Output the (X, Y) coordinate of the center of the cell containing the given text.  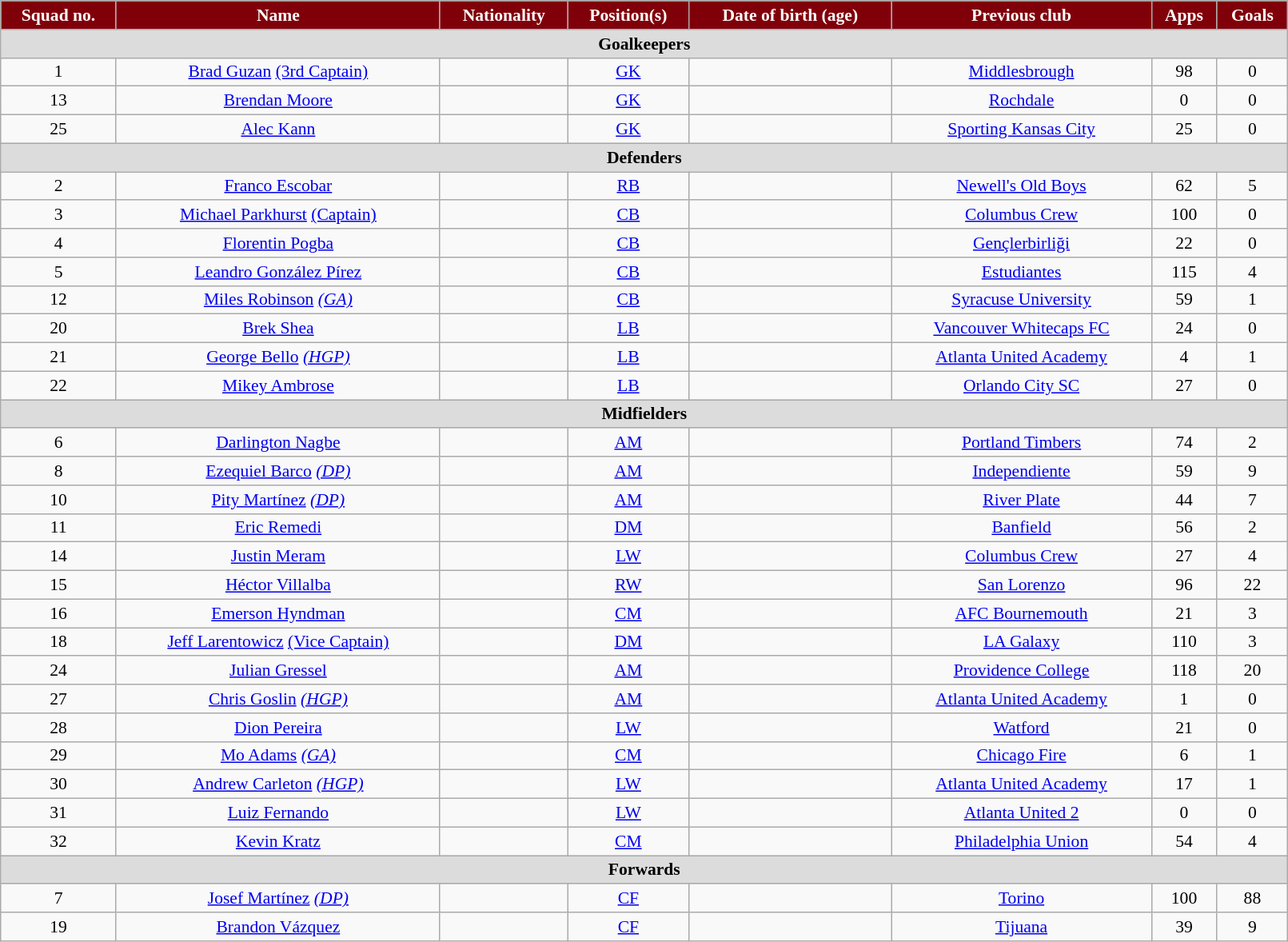
96 (1184, 585)
Miles Robinson (GA) (278, 300)
19 (59, 927)
RB (628, 186)
Apps (1184, 15)
Tijuana (1022, 927)
Syracuse University (1022, 300)
88 (1252, 899)
LA Galaxy (1022, 642)
Brendan Moore (278, 101)
Luiz Fernando (278, 813)
Julian Gressel (278, 671)
Sporting Kansas City (1022, 130)
Rochdale (1022, 101)
110 (1184, 642)
11 (59, 528)
44 (1184, 500)
Mo Adams (GA) (278, 756)
San Lorenzo (1022, 585)
Eric Remedi (278, 528)
Nationality (504, 15)
Vancouver Whitecaps FC (1022, 329)
Jeff Larentowicz (Vice Captain) (278, 642)
98 (1184, 72)
17 (1184, 784)
Banfield (1022, 528)
32 (59, 841)
115 (1184, 272)
Gençlerbirliği (1022, 243)
31 (59, 813)
Philadelphia Union (1022, 841)
118 (1184, 671)
Date of birth (age) (791, 15)
Squad no. (59, 15)
Previous club (1022, 15)
Brad Guzan (3rd Captain) (278, 72)
Dion Pereira (278, 728)
Ezequiel Barco (DP) (278, 471)
Pity Martínez (DP) (278, 500)
39 (1184, 927)
AFC Bournemouth (1022, 613)
Héctor Villalba (278, 585)
18 (59, 642)
28 (59, 728)
30 (59, 784)
74 (1184, 443)
Chicago Fire (1022, 756)
Portland Timbers (1022, 443)
Defenders (644, 158)
Atlanta United 2 (1022, 813)
14 (59, 557)
Midfielders (644, 414)
Justin Meram (278, 557)
Estudiantes (1022, 272)
George Bello (HGP) (278, 357)
Emerson Hyndman (278, 613)
Forwards (644, 870)
10 (59, 500)
Andrew Carleton (HGP) (278, 784)
Goals (1252, 15)
Chris Goslin (HGP) (278, 699)
15 (59, 585)
13 (59, 101)
8 (59, 471)
Providence College (1022, 671)
Brandon Vázquez (278, 927)
Josef Martínez (DP) (278, 899)
12 (59, 300)
RW (628, 585)
Middlesbrough (1022, 72)
Torino (1022, 899)
Leandro González Pírez (278, 272)
62 (1184, 186)
Newell's Old Boys (1022, 186)
Orlando City SC (1022, 385)
Darlington Nagbe (278, 443)
River Plate (1022, 500)
Watford (1022, 728)
Alec Kann (278, 130)
Independiente (1022, 471)
Name (278, 15)
Mikey Ambrose (278, 385)
Goalkeepers (644, 44)
Position(s) (628, 15)
29 (59, 756)
54 (1184, 841)
Brek Shea (278, 329)
Michael Parkhurst (Captain) (278, 215)
56 (1184, 528)
Kevin Kratz (278, 841)
Florentin Pogba (278, 243)
16 (59, 613)
Franco Escobar (278, 186)
